Return [x, y] of the center of cell containing provided text 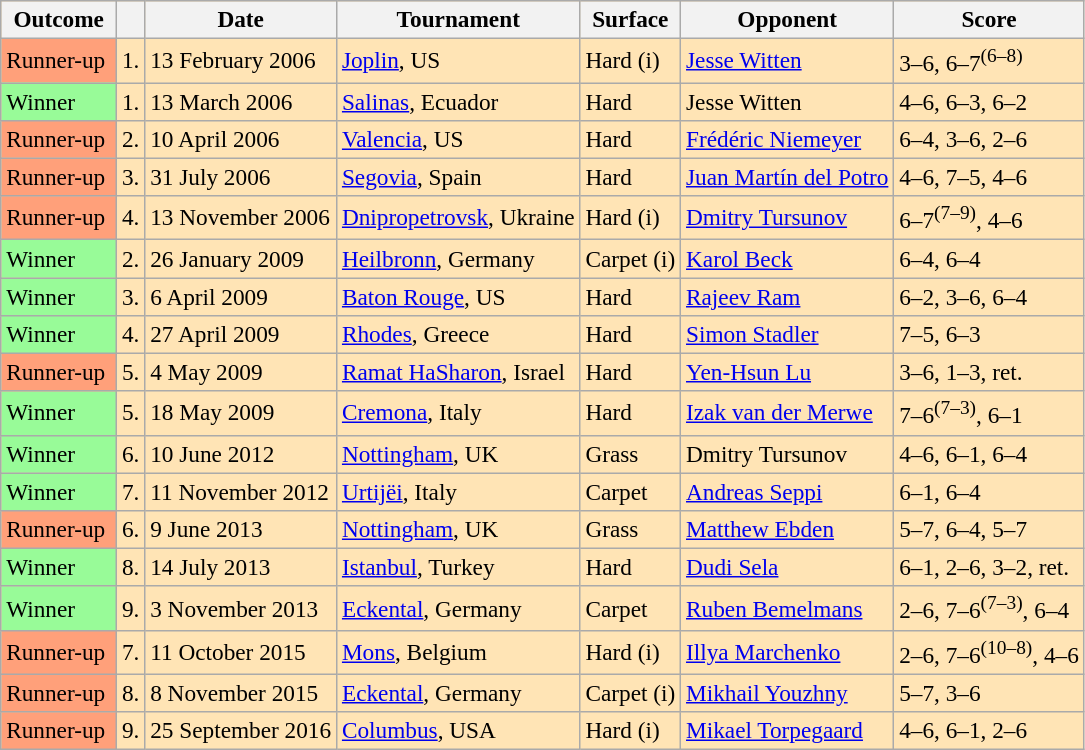
Ruben Bemelmans [788, 608]
10 June 2012 [241, 454]
Surface [630, 19]
4–6, 6–1, 2–6 [989, 731]
Ramat HaSharon, Israel [458, 372]
Tournament [458, 19]
18 May 2009 [241, 413]
Dudi Sela [788, 567]
Karol Beck [788, 258]
Cremona, Italy [458, 413]
Frédéric Niemeyer [788, 139]
14 July 2013 [241, 567]
13 February 2006 [241, 60]
Juan Martín del Potro [788, 177]
Score [989, 19]
13 March 2006 [241, 101]
2–6, 7–6(7–3), 6–4 [989, 608]
Heilbronn, Germany [458, 258]
8 November 2015 [241, 693]
Rhodes, Greece [458, 334]
Simon Stadler [788, 334]
6 April 2009 [241, 296]
4 May 2009 [241, 372]
26 January 2009 [241, 258]
2–6, 7–6(10–8), 4–6 [989, 652]
4–6, 7–5, 4–6 [989, 177]
6–1, 2–6, 3–2, ret. [989, 567]
3 November 2013 [241, 608]
Matthew Ebden [788, 529]
27 April 2009 [241, 334]
Mikael Torpegaard [788, 731]
10 April 2006 [241, 139]
4–6, 6–3, 6–2 [989, 101]
6–1, 6–4 [989, 491]
3–6, 1–3, ret. [989, 372]
6–4, 3–6, 2–6 [989, 139]
Yen-Hsun Lu [788, 372]
Andreas Seppi [788, 491]
5–7, 3–6 [989, 693]
4–6, 6–1, 6–4 [989, 454]
Istanbul, Turkey [458, 567]
Opponent [788, 19]
Urtijëi, Italy [458, 491]
6–7(7–9), 4–6 [989, 217]
5–7, 6–4, 5–7 [989, 529]
Joplin, US [458, 60]
Outcome [59, 19]
9 June 2013 [241, 529]
6–4, 6–4 [989, 258]
7–6(7–3), 6–1 [989, 413]
Date [241, 19]
Dnipropetrovsk, Ukraine [458, 217]
3–6, 6–7(6–8) [989, 60]
Salinas, Ecuador [458, 101]
Illya Marchenko [788, 652]
Rajeev Ram [788, 296]
31 July 2006 [241, 177]
11 November 2012 [241, 491]
Columbus, USA [458, 731]
Mons, Belgium [458, 652]
13 November 2006 [241, 217]
11 October 2015 [241, 652]
7–5, 6–3 [989, 334]
Mikhail Youzhny [788, 693]
25 September 2016 [241, 731]
Izak van der Merwe [788, 413]
Segovia, Spain [458, 177]
Valencia, US [458, 139]
6–2, 3–6, 6–4 [989, 296]
Baton Rouge, US [458, 296]
